Capture the cell that displays the provided text and extract its [X, Y] central coordinate. 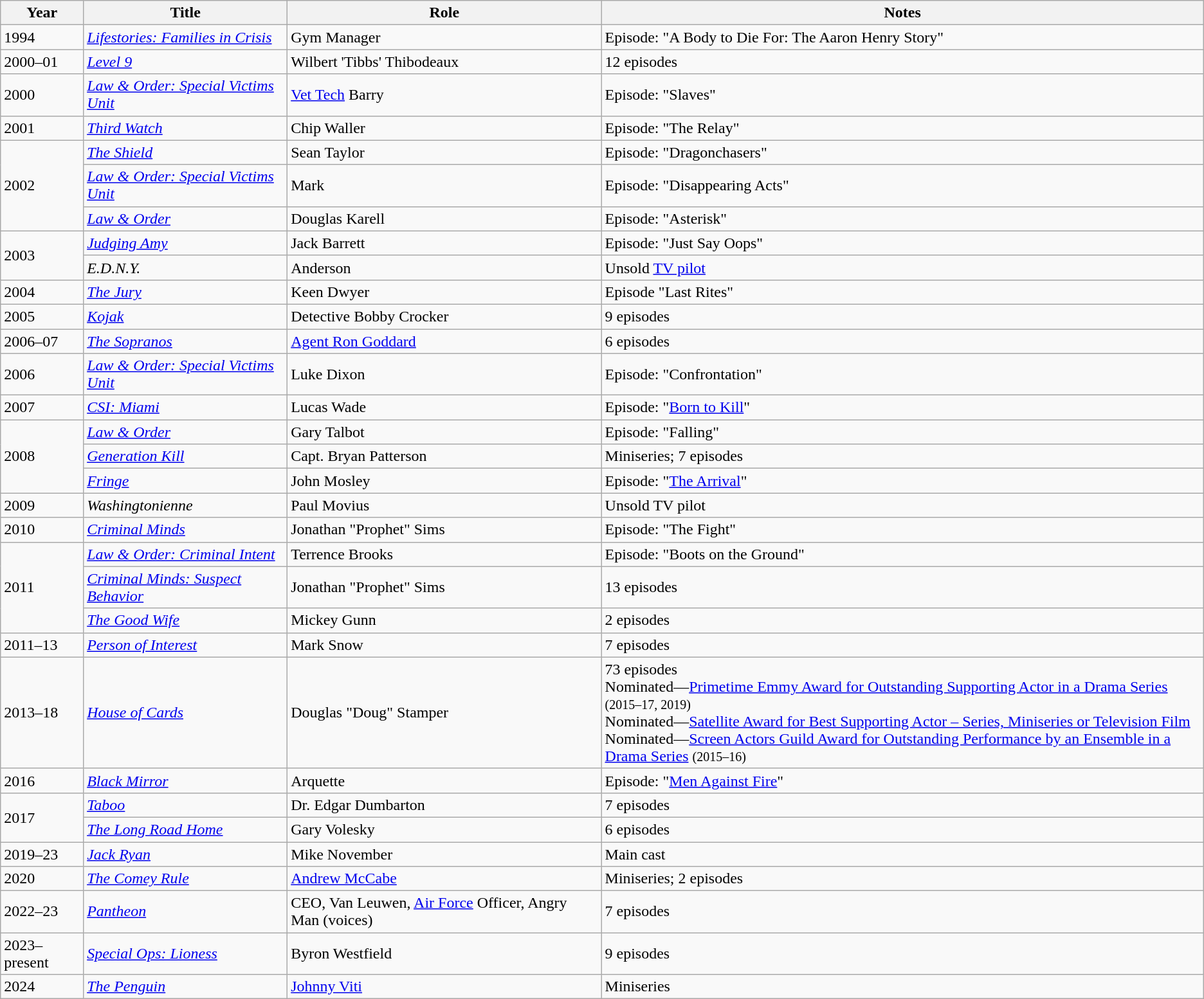
Episode: "The Fight" [902, 530]
Special Ops: Lioness [185, 954]
Douglas Karell [444, 219]
The Shield [185, 152]
2010 [42, 530]
2024 [42, 987]
Gym Manager [444, 37]
Black Mirror [185, 780]
Fringe [185, 481]
The Sopranos [185, 341]
1994 [42, 37]
Sean Taylor [444, 152]
Detective Bobby Crocker [444, 316]
Pantheon [185, 912]
2006–07 [42, 341]
Main cast [902, 854]
Title [185, 13]
Paul Movius [444, 505]
Arquette [444, 780]
2000 [42, 95]
Episode: "Just Say Oops" [902, 243]
Episode: "The Arrival" [902, 481]
Mark Snow [444, 645]
Mike November [444, 854]
2007 [42, 408]
Gary Talbot [444, 432]
Episode: "Dragonchasers" [902, 152]
CEO, Van Leuwen, Air Force Officer, Angry Man (voices) [444, 912]
Law & Order: Criminal Intent [185, 554]
Role [444, 13]
Douglas "Doug" Stamper [444, 712]
Episode: "A Body to Die For: The Aaron Henry Story" [902, 37]
Third Watch [185, 128]
Keen Dwyer [444, 292]
2019–23 [42, 854]
2011–13 [42, 645]
2022–23 [42, 912]
The Long Road Home [185, 829]
Episode: "Confrontation" [902, 374]
E.D.N.Y. [185, 267]
Lucas Wade [444, 408]
Mickey Gunn [444, 620]
Agent Ron Goddard [444, 341]
2002 [42, 185]
Taboo [185, 805]
Luke Dixon [444, 374]
Criminal Minds: Suspect Behavior [185, 588]
Episode: "Men Against Fire" [902, 780]
2017 [42, 817]
Mark [444, 185]
Episode "Last Rites" [902, 292]
2011 [42, 588]
2003 [42, 255]
Episode: "Boots on the Ground" [902, 554]
Gary Volesky [444, 829]
12 episodes [902, 62]
Episode: "Born to Kill" [902, 408]
Wilbert 'Tibbs' Thibodeaux [444, 62]
Episode: "The Relay" [902, 128]
Jack Ryan [185, 854]
House of Cards [185, 712]
2009 [42, 505]
John Mosley [444, 481]
2000–01 [42, 62]
Generation Kill [185, 456]
Episode: "Asterisk" [902, 219]
Episode: "Disappearing Acts" [902, 185]
Lifestories: Families in Crisis [185, 37]
Washingtonienne [185, 505]
2013–18 [42, 712]
Judging Amy [185, 243]
2020 [42, 879]
Level 9 [185, 62]
Chip Waller [444, 128]
2005 [42, 316]
Vet Tech Barry [444, 95]
Criminal Minds [185, 530]
2023–present [42, 954]
Episode: "Slaves" [902, 95]
2001 [42, 128]
Capt. Bryan Patterson [444, 456]
The Good Wife [185, 620]
Dr. Edgar Dumbarton [444, 805]
Miniseries; 2 episodes [902, 879]
The Jury [185, 292]
13 episodes [902, 588]
Andrew McCabe [444, 879]
Miniseries; 7 episodes [902, 456]
Anderson [444, 267]
Episode: "Falling" [902, 432]
2008 [42, 456]
Terrence Brooks [444, 554]
The Penguin [185, 987]
Kojak [185, 316]
Johnny Viti [444, 987]
CSI: Miami [185, 408]
2 episodes [902, 620]
Byron Westfield [444, 954]
2004 [42, 292]
Year [42, 13]
Miniseries [902, 987]
2006 [42, 374]
2016 [42, 780]
Jack Barrett [444, 243]
Notes [902, 13]
The Comey Rule [185, 879]
Person of Interest [185, 645]
